Pinpoint the cell where the given text exists, returning its [x, y] midpoint coordinate. 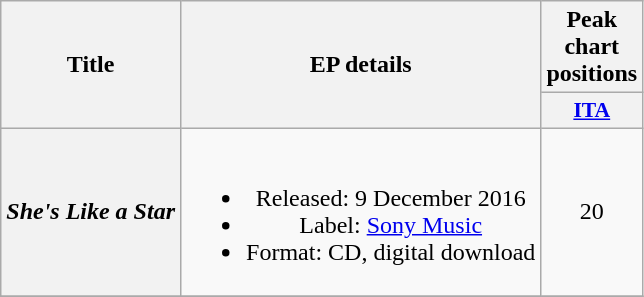
ITA [592, 111]
She's Like a Star [91, 212]
EP details [361, 65]
Released: 9 December 2016Label: Sony MusicFormat: CD, digital download [361, 212]
Peak chart positions [592, 47]
20 [592, 212]
Title [91, 65]
